Pinpoint the cell where the given text exists, returning its [X, Y] midpoint coordinate. 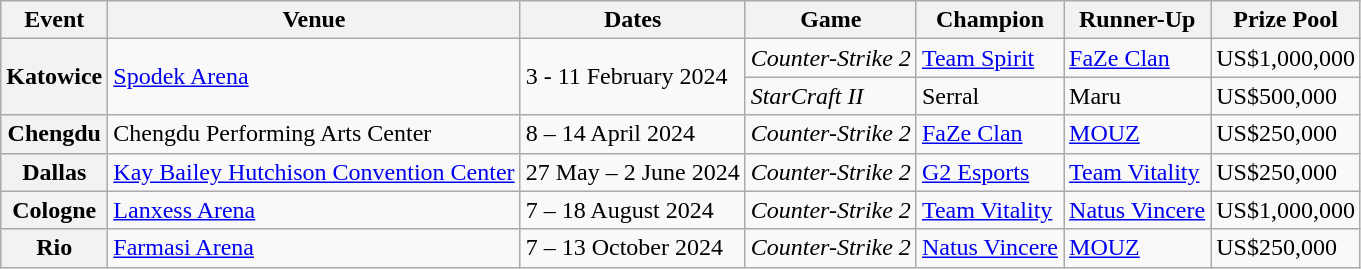
Katowice [54, 77]
Game [830, 20]
3 - 11 February 2024 [632, 77]
Event [54, 20]
Maru [1138, 96]
Lanxess Arena [314, 210]
Prize Pool [1286, 20]
Team Spirit [990, 58]
Champion [990, 20]
Serral [990, 96]
Spodek Arena [314, 77]
G2 Esports [990, 172]
Runner-Up [1138, 20]
7 – 13 October 2024 [632, 248]
US$500,000 [1286, 96]
7 – 18 August 2024 [632, 210]
8 – 14 April 2024 [632, 134]
Cologne [54, 210]
Dates [632, 20]
27 May – 2 June 2024 [632, 172]
Farmasi Arena [314, 248]
Rio [54, 248]
Chengdu [54, 134]
Venue [314, 20]
Dallas [54, 172]
Chengdu Performing Arts Center [314, 134]
Kay Bailey Hutchison Convention Center [314, 172]
StarCraft II [830, 96]
